Provide the (x, y) coordinate of the cell's center where the given text is located.  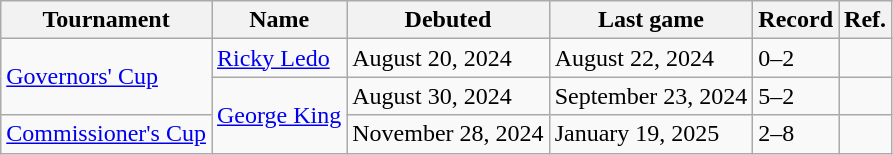
Governors' Cup (106, 77)
August 30, 2024 (448, 96)
September 23, 2024 (651, 96)
George King (280, 115)
Name (280, 20)
5–2 (796, 96)
2–8 (796, 134)
Commissioner's Cup (106, 134)
November 28, 2024 (448, 134)
Debuted (448, 20)
Tournament (106, 20)
August 20, 2024 (448, 58)
Record (796, 20)
August 22, 2024 (651, 58)
Last game (651, 20)
Ref. (866, 20)
Ricky Ledo (280, 58)
0–2 (796, 58)
January 19, 2025 (651, 134)
